Output the [X, Y] coordinate of the center of the cell containing the given text.  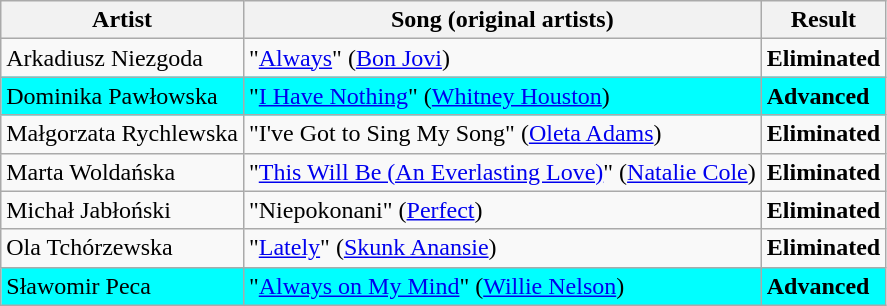
"Niepokonani" (Perfect) [502, 210]
Result [823, 20]
"Always" (Bon Jovi) [502, 58]
Song (original artists) [502, 20]
Sławomir Peca [122, 286]
Michał Jabłoński [122, 210]
Arkadiusz Niezgoda [122, 58]
Artist [122, 20]
"I've Got to Sing My Song" (Oleta Adams) [502, 134]
"I Have Nothing" (Whitney Houston) [502, 96]
Marta Woldańska [122, 172]
"This Will Be (An Everlasting Love)" (Natalie Cole) [502, 172]
Ola Tchórzewska [122, 248]
Małgorzata Rychlewska [122, 134]
"Lately" (Skunk Anansie) [502, 248]
"Always on My Mind" (Willie Nelson) [502, 286]
Dominika Pawłowska [122, 96]
